Return the (X, Y) coordinate for the center point of the cell that contains the specified text.  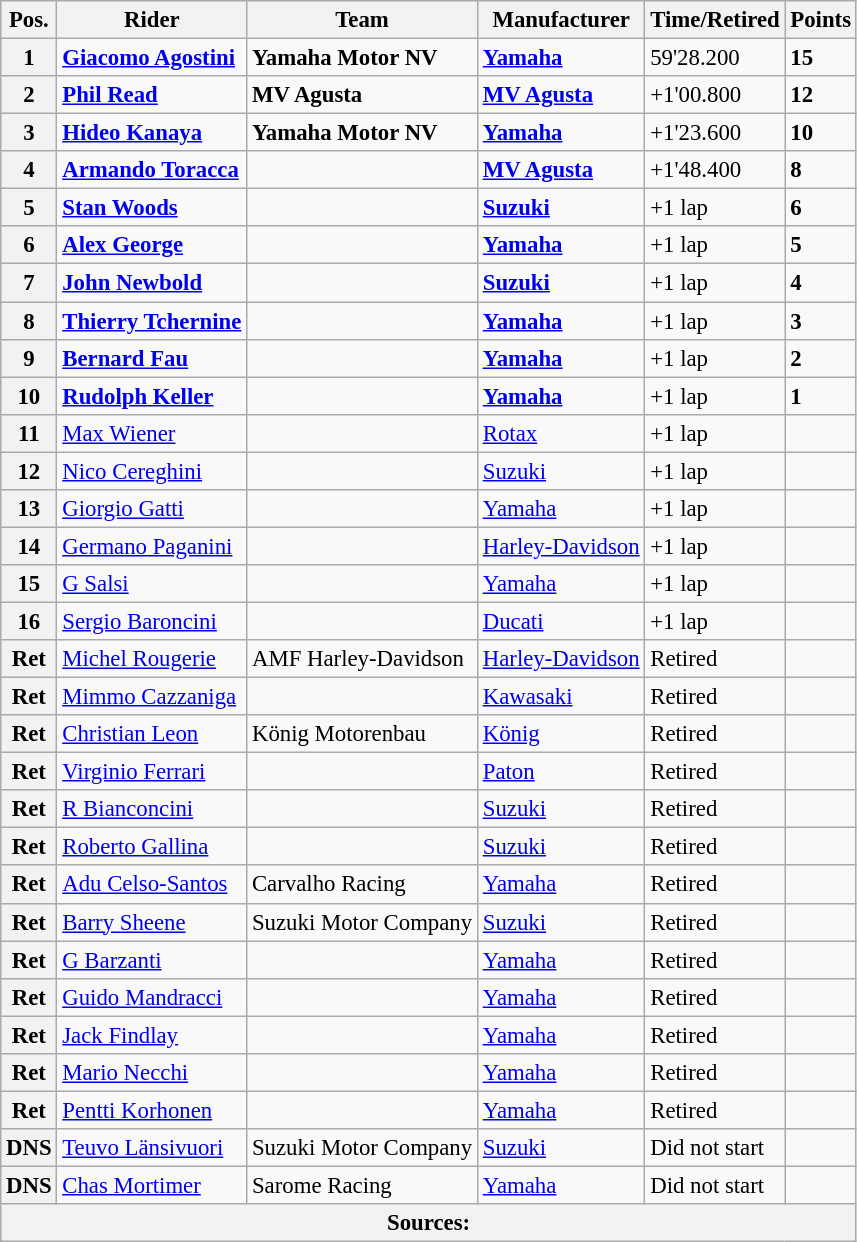
+1'23.600 (715, 133)
John Newbold (152, 283)
Germano Paganini (152, 546)
+1'48.400 (715, 170)
Teuvo Länsivuori (152, 1148)
Thierry Tchernine (152, 321)
Max Wiener (152, 433)
Points (820, 20)
R Bianconcini (152, 809)
13 (29, 509)
Rider (152, 20)
Michel Rougerie (152, 659)
Pentti Korhonen (152, 1110)
Roberto Gallina (152, 847)
Sources: (429, 1223)
Manufacturer (560, 20)
7 (29, 283)
Pos. (29, 20)
59'28.200 (715, 58)
Phil Read (152, 95)
Adu Celso-Santos (152, 885)
Armando Toracca (152, 170)
Jack Findlay (152, 1035)
Barry Sheene (152, 922)
Alex George (152, 245)
Mimmo Cazzaniga (152, 697)
Rudolph Keller (152, 396)
Sarome Racing (362, 1185)
Stan Woods (152, 208)
Team (362, 20)
Nico Cereghini (152, 471)
Mario Necchi (152, 1073)
Sergio Baroncini (152, 621)
Time/Retired (715, 20)
16 (29, 621)
+1'00.800 (715, 95)
Giorgio Gatti (152, 509)
Carvalho Racing (362, 885)
Christian Leon (152, 734)
Guido Mandracci (152, 997)
Giacomo Agostini (152, 58)
Rotax (560, 433)
Ducati (560, 621)
Paton (560, 772)
Kawasaki (560, 697)
G Salsi (152, 584)
14 (29, 546)
König Motorenbau (362, 734)
G Barzanti (152, 960)
Hideo Kanaya (152, 133)
9 (29, 358)
Virginio Ferrari (152, 772)
Chas Mortimer (152, 1185)
König (560, 734)
Bernard Fau (152, 358)
11 (29, 433)
AMF Harley-Davidson (362, 659)
